Pinpoint the cell where the given text exists, returning its [X, Y] midpoint coordinate. 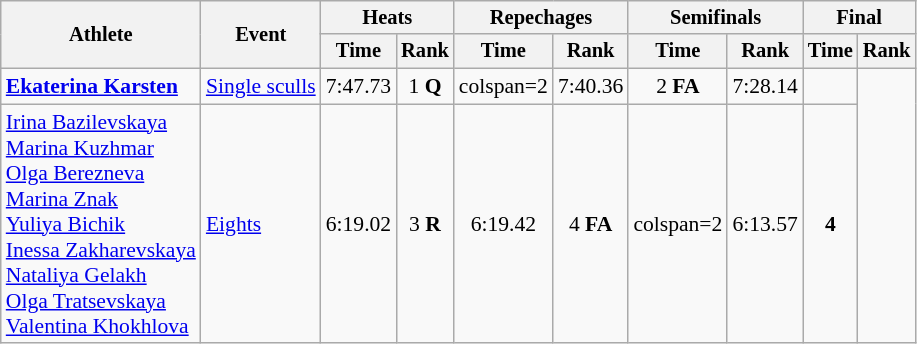
Eights [261, 224]
7:47.73 [358, 87]
Single sculls [261, 87]
4 FA [590, 224]
Repechages [542, 18]
Final [859, 18]
2 FA [678, 87]
1 Q [425, 87]
Ekaterina Karsten [101, 87]
Irina BazilevskayaMarina KuzhmarOlga BereznevaMarina ZnakYuliya BichikInessa ZakharevskayaNataliya GelakhOlga TratsevskayaValentina Khokhlova [101, 224]
6:19.42 [504, 224]
Semifinals [716, 18]
7:40.36 [590, 87]
Event [261, 34]
Heats [388, 18]
7:28.14 [764, 87]
6:13.57 [764, 224]
6:19.02 [358, 224]
Athlete [101, 34]
3 R [425, 224]
4 [830, 224]
